Locate the cell with the specified text and output its [x, y] center coordinate. 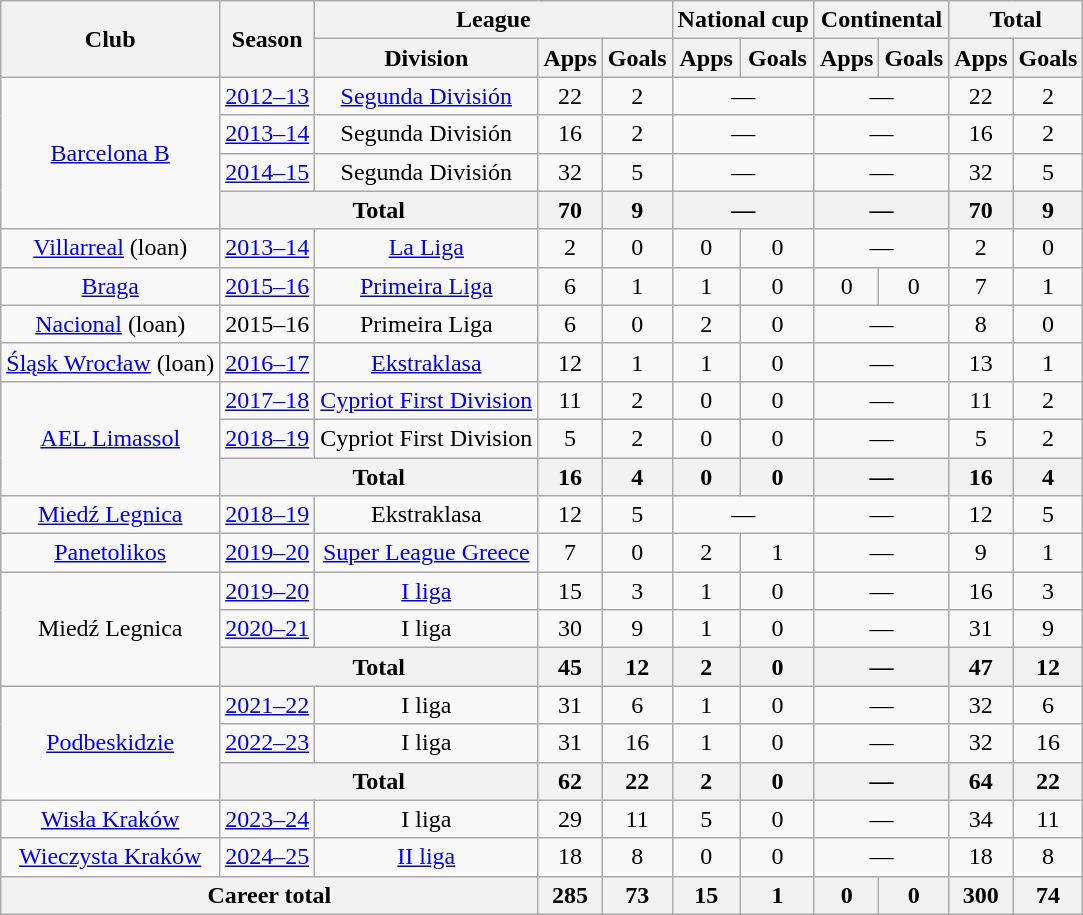
Podbeskidzie [110, 743]
30 [570, 629]
2020–21 [268, 629]
2012–13 [268, 96]
Panetolikos [110, 553]
300 [981, 895]
Villarreal (loan) [110, 248]
2024–25 [268, 857]
29 [570, 819]
Career total [270, 895]
Continental [881, 20]
Super League Greece [426, 553]
2016–17 [268, 362]
League [494, 20]
45 [570, 667]
2022–23 [268, 743]
Club [110, 39]
285 [570, 895]
2017–18 [268, 400]
64 [981, 781]
Śląsk Wrocław (loan) [110, 362]
AEL Limassol [110, 438]
73 [637, 895]
34 [981, 819]
National cup [743, 20]
47 [981, 667]
2014–15 [268, 172]
Barcelona B [110, 153]
Division [426, 58]
Season [268, 39]
Wisła Kraków [110, 819]
62 [570, 781]
2021–22 [268, 705]
La Liga [426, 248]
Braga [110, 286]
2023–24 [268, 819]
Wieczysta Kraków [110, 857]
II liga [426, 857]
Nacional (loan) [110, 324]
13 [981, 362]
74 [1048, 895]
